Provide the (x, y) coordinate of the cell's center where the given text is located.  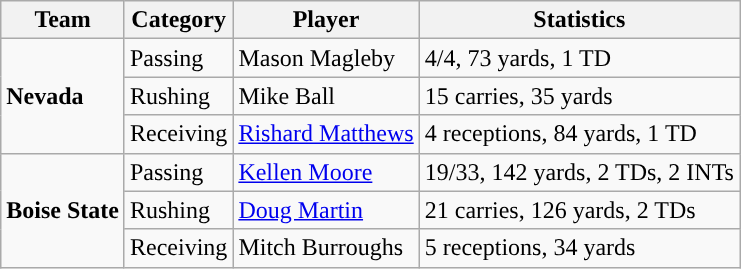
Team (63, 20)
Mitch Burroughs (326, 248)
Rishard Matthews (326, 134)
Player (326, 20)
5 receptions, 34 yards (579, 248)
Statistics (579, 20)
Doug Martin (326, 210)
Nevada (63, 96)
21 carries, 126 yards, 2 TDs (579, 210)
19/33, 142 yards, 2 TDs, 2 INTs (579, 172)
Boise State (63, 210)
4 receptions, 84 yards, 1 TD (579, 134)
Kellen Moore (326, 172)
4/4, 73 yards, 1 TD (579, 58)
15 carries, 35 yards (579, 96)
Mason Magleby (326, 58)
Mike Ball (326, 96)
Category (178, 20)
